Output the (X, Y) coordinate of the center of the cell containing the given text.  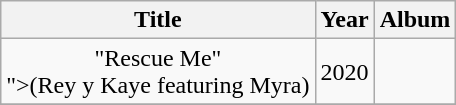
Title (158, 20)
Year (344, 20)
Album (415, 20)
"Rescue Me"">(Rey y Kaye featuring Myra) (158, 72)
2020 (344, 72)
